Search for the cell housing the specified text and yield its [X, Y] center coordinate. 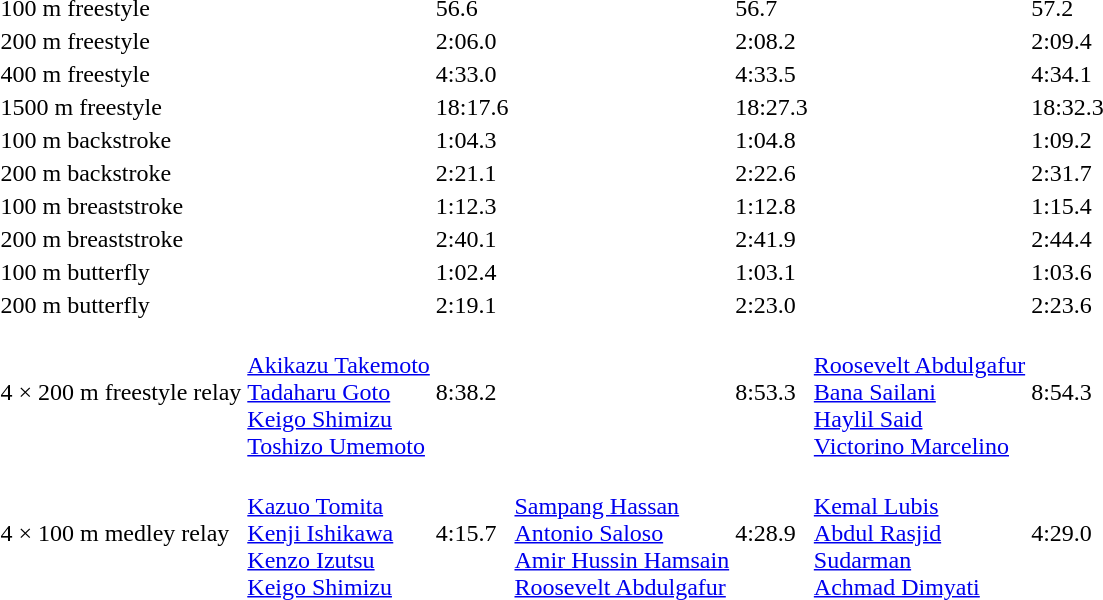
8:53.3 [772, 392]
18:17.6 [472, 107]
2:06.0 [472, 41]
1:03.1 [772, 272]
1:12.8 [772, 206]
1:12.3 [472, 206]
Roosevelt AbdulgafurBana SailaniHaylil SaidVictorino Marcelino [919, 392]
Akikazu TakemotoTadaharu GotoKeigo ShimizuToshizo Umemoto [339, 392]
4:33.0 [472, 74]
8:38.2 [472, 392]
2:19.1 [472, 305]
1:04.8 [772, 140]
18:27.3 [772, 107]
2:08.2 [772, 41]
2:23.0 [772, 305]
2:40.1 [472, 239]
1:02.4 [472, 272]
2:21.1 [472, 173]
4:33.5 [772, 74]
1:04.3 [472, 140]
2:41.9 [772, 239]
2:22.6 [772, 173]
